Return the [x, y] coordinate for the center point of the cell that contains the specified text.  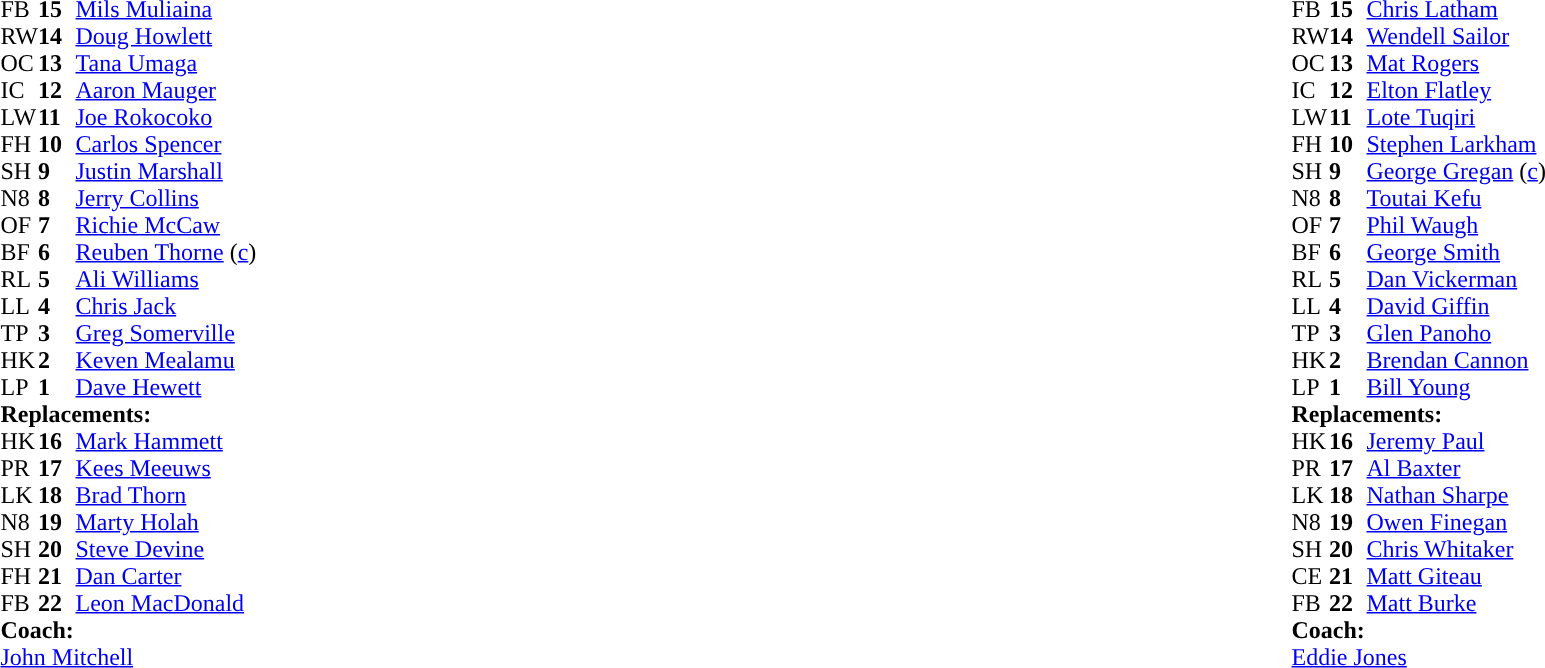
Marty Holah [166, 522]
Ali Williams [166, 280]
Doug Howlett [166, 36]
Greg Somerville [166, 334]
Justin Marshall [166, 172]
Steve Devine [166, 550]
Richie McCaw [166, 226]
Coach: [128, 630]
Joe Rokocoko [166, 118]
Keven Mealamu [166, 360]
Carlos Spencer [166, 144]
Dan Carter [166, 576]
Kees Meeuws [166, 468]
Mark Hammett [166, 442]
Reuben Thorne (c) [166, 252]
Dave Hewett [166, 388]
CE [1311, 576]
Brad Thorn [166, 496]
Jerry Collins [166, 198]
Replacements: [128, 414]
Leon MacDonald [166, 604]
Chris Jack [166, 306]
Tana Umaga [166, 64]
Aaron Mauger [166, 90]
